Detect which cell encompasses the target text, then output its (x, y) center coordinate. 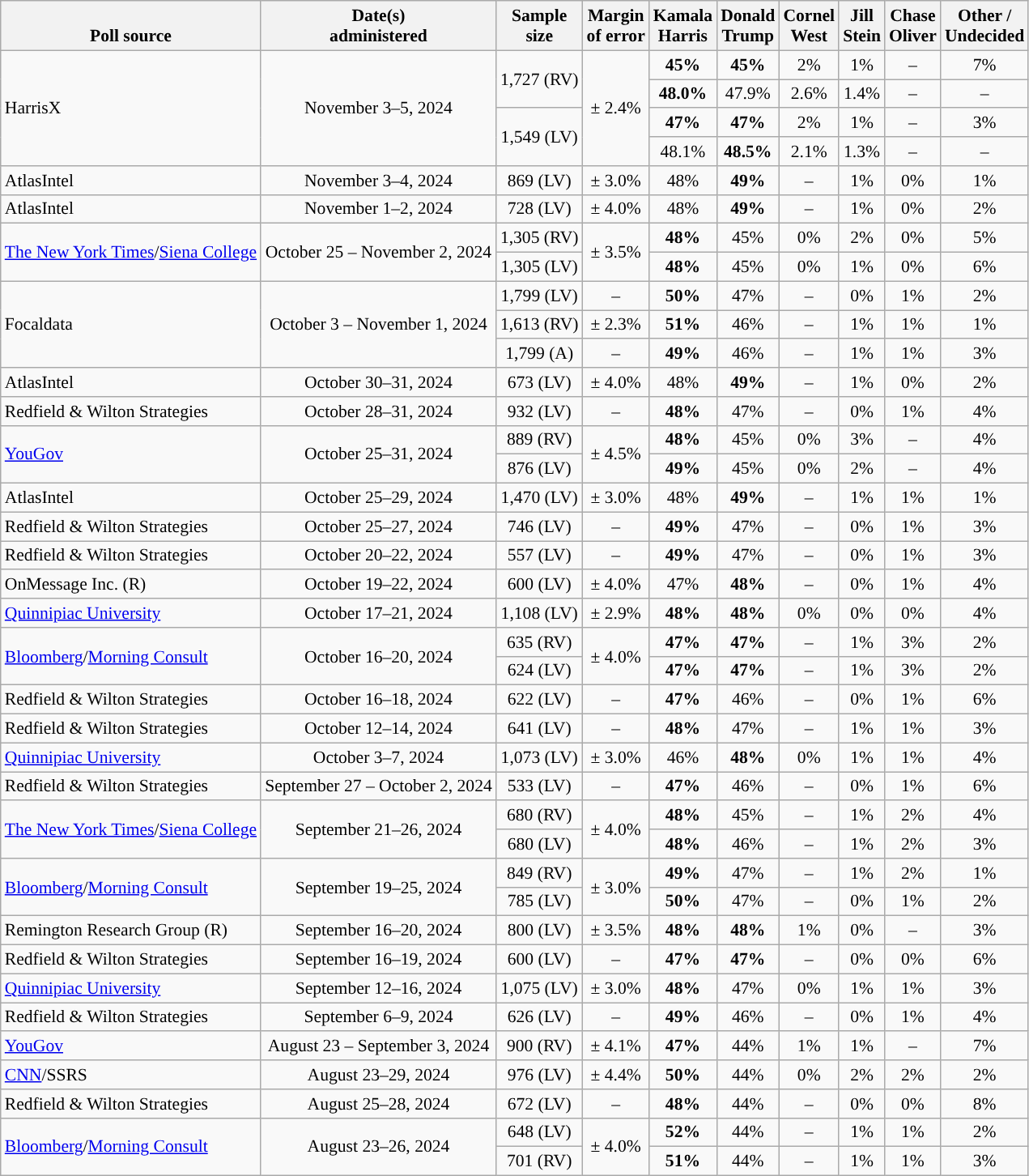
1,108 (LV) (539, 613)
1.3% (861, 151)
KamalaHarris (683, 26)
Samplesize (539, 26)
September 16–19, 2024 (379, 960)
October 28–31, 2024 (379, 411)
47.9% (748, 94)
869 (LV) (539, 181)
641 (LV) (539, 729)
DonaldTrump (748, 26)
November 3–5, 2024 (379, 108)
648 (LV) (539, 1132)
1,305 (LV) (539, 267)
JillStein (861, 26)
October 16–20, 2024 (379, 656)
October 3 – November 1, 2024 (379, 324)
± 4.1% (616, 1046)
876 (LV) (539, 469)
Date(s)administered (379, 26)
± 4.4% (616, 1075)
August 23–26, 2024 (379, 1147)
626 (LV) (539, 1017)
2.1% (809, 151)
1,799 (LV) (539, 296)
August 25–28, 2024 (379, 1104)
ChaseOliver (913, 26)
622 (LV) (539, 700)
701 (RV) (539, 1161)
1,549 (LV) (539, 138)
September 6–9, 2024 (379, 1017)
746 (LV) (539, 526)
Other /Undecided (984, 26)
728 (LV) (539, 209)
October 19–22, 2024 (379, 585)
October 20–22, 2024 (379, 556)
557 (LV) (539, 556)
September 16–20, 2024 (379, 931)
October 3–7, 2024 (379, 757)
932 (LV) (539, 411)
673 (LV) (539, 382)
September 21–26, 2024 (379, 829)
October 16–18, 2024 (379, 700)
CNN/SSRS (131, 1075)
680 (RV) (539, 816)
± 2.4% (616, 108)
672 (LV) (539, 1104)
1,305 (RV) (539, 238)
HarrisX (131, 108)
± 4.5% (616, 454)
624 (LV) (539, 671)
1.4% (861, 94)
5% (984, 238)
CornelWest (809, 26)
52% (683, 1132)
August 23–29, 2024 (379, 1075)
533 (LV) (539, 786)
48.1% (683, 151)
889 (RV) (539, 440)
2.6% (809, 94)
September 27 – October 2, 2024 (379, 786)
OnMessage Inc. (R) (131, 585)
1,727 (RV) (539, 79)
8% (984, 1104)
October 30–31, 2024 (379, 382)
October 25–27, 2024 (379, 526)
1,075 (LV) (539, 988)
1,799 (A) (539, 354)
October 12–14, 2024 (379, 729)
976 (LV) (539, 1075)
± 2.9% (616, 613)
September 19–25, 2024 (379, 888)
1,470 (LV) (539, 498)
800 (LV) (539, 931)
November 1–2, 2024 (379, 209)
November 3–4, 2024 (379, 181)
October 17–21, 2024 (379, 613)
Remington Research Group (R) (131, 931)
635 (RV) (539, 642)
± 2.3% (616, 325)
849 (RV) (539, 873)
August 23 – September 3, 2024 (379, 1046)
September 12–16, 2024 (379, 988)
48.0% (683, 94)
October 25 – November 2, 2024 (379, 253)
Poll source (131, 26)
Marginof error (616, 26)
680 (LV) (539, 844)
900 (RV) (539, 1046)
48.5% (748, 151)
785 (LV) (539, 901)
Focaldata (131, 324)
October 25–29, 2024 (379, 498)
1,073 (LV) (539, 757)
October 25–31, 2024 (379, 454)
1,613 (RV) (539, 325)
